Output the [x, y] coordinate of the center of the cell containing the given text.  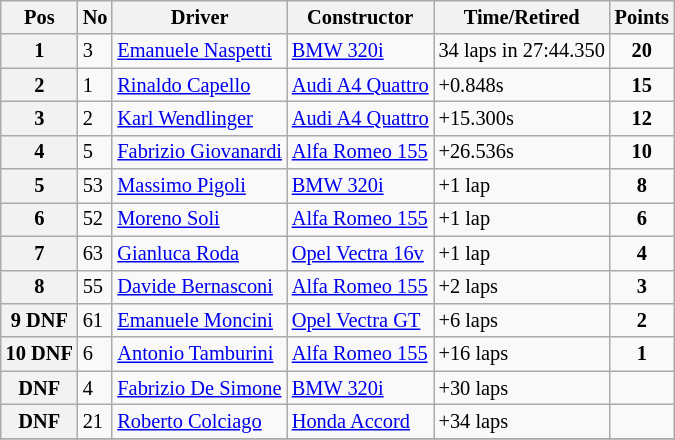
Massimo Pigoli [199, 186]
+6 laps [522, 320]
9 DNF [40, 320]
Emanuele Naspetti [199, 51]
15 [642, 85]
21 [96, 421]
12 [642, 118]
34 laps in 27:44.350 [522, 51]
Time/Retired [522, 17]
55 [96, 287]
63 [96, 253]
+30 laps [522, 388]
Constructor [360, 17]
Driver [199, 17]
Emanuele Moncini [199, 320]
Antonio Tamburini [199, 354]
+2 laps [522, 287]
Pos [40, 17]
10 DNF [40, 354]
Moreno Soli [199, 219]
20 [642, 51]
No [96, 17]
52 [96, 219]
Points [642, 17]
53 [96, 186]
Rinaldo Capello [199, 85]
Fabrizio Giovanardi [199, 152]
Gianluca Roda [199, 253]
61 [96, 320]
+16 laps [522, 354]
Fabrizio De Simone [199, 388]
Karl Wendlinger [199, 118]
Davide Bernasconi [199, 287]
+34 laps [522, 421]
7 [40, 253]
+15.300s [522, 118]
10 [642, 152]
Roberto Colciago [199, 421]
+26.536s [522, 152]
Honda Accord [360, 421]
Opel Vectra GT [360, 320]
Opel Vectra 16v [360, 253]
+0.848s [522, 85]
